Determine the [X, Y] coordinate at the center of the cell enclosing the given text.  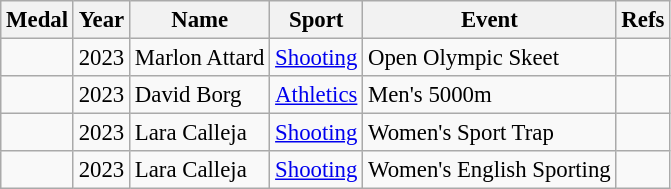
Open Olympic Skeet [490, 58]
Name [200, 20]
Event [490, 20]
Refs [643, 20]
Men's 5000m [490, 95]
Women's English Sporting [490, 170]
Sport [316, 20]
Athletics [316, 95]
Year [101, 20]
David Borg [200, 95]
Medal [38, 20]
Marlon Attard [200, 58]
Women's Sport Trap [490, 133]
